Return (x, y) of the center of cell containing provided text 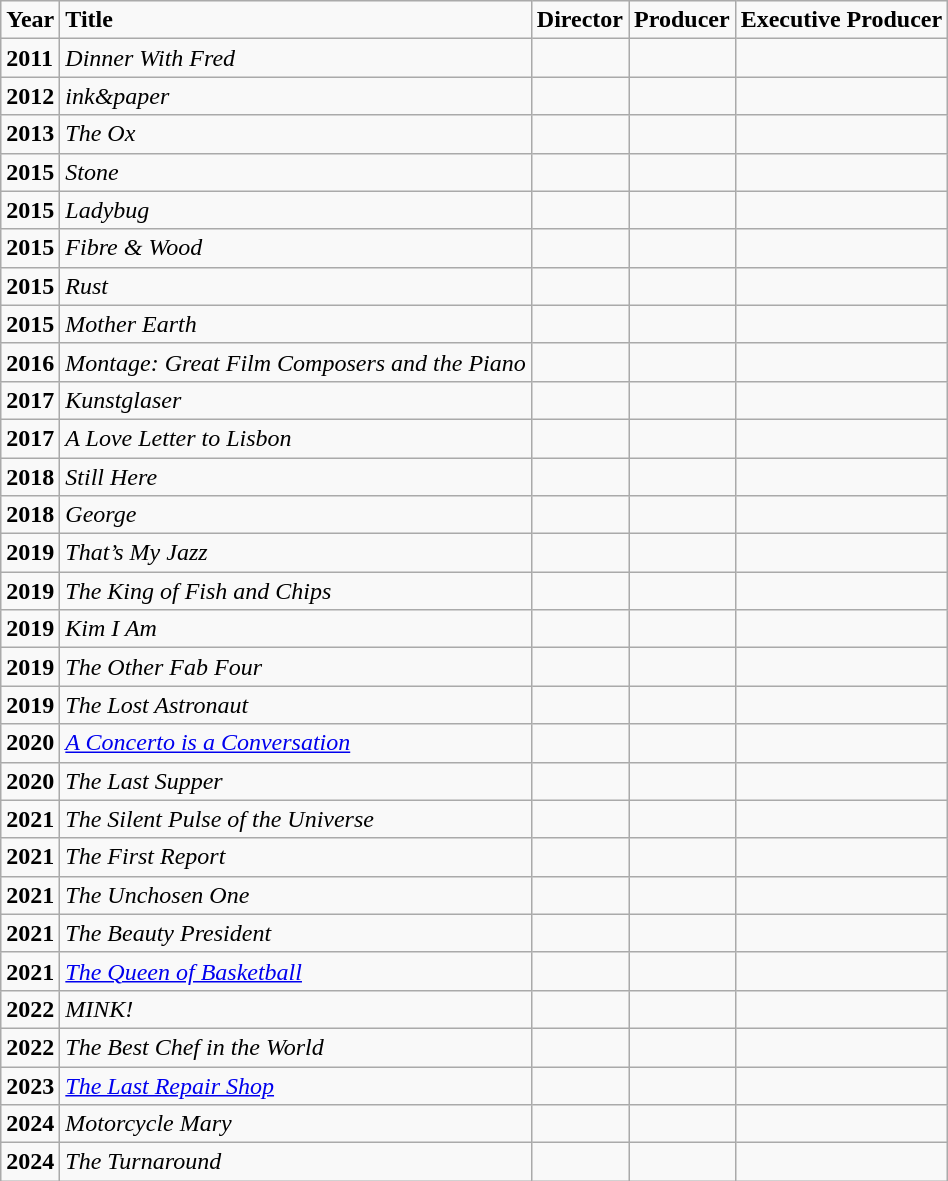
A Love Letter to Lisbon (296, 438)
Director (580, 20)
MINK! (296, 1009)
The Beauty President (296, 933)
Kunstglaser (296, 400)
Rust (296, 286)
Year (30, 20)
2013 (30, 134)
ink&paper (296, 96)
Producer (682, 20)
Ladybug (296, 210)
The Silent Pulse of the Universe (296, 819)
Motorcycle Mary (296, 1124)
Executive Producer (842, 20)
Kim I Am (296, 629)
Mother Earth (296, 324)
The Turnaround (296, 1162)
The Queen of Basketball (296, 971)
The Unchosen One (296, 895)
That’s My Jazz (296, 553)
2011 (30, 58)
Dinner With Fred (296, 58)
2023 (30, 1085)
A Concerto is a Conversation (296, 743)
Still Here (296, 477)
Fibre & Wood (296, 248)
2016 (30, 362)
Stone (296, 172)
The Lost Astronaut (296, 705)
The Ox (296, 134)
The First Report (296, 857)
The Last Supper (296, 781)
2012 (30, 96)
George (296, 515)
The Best Chef in the World (296, 1047)
Montage: Great Film Composers and the Piano (296, 362)
The King of Fish and Chips (296, 591)
The Last Repair Shop (296, 1085)
Title (296, 20)
The Other Fab Four (296, 667)
